Return (x, y) of the center of cell containing provided text 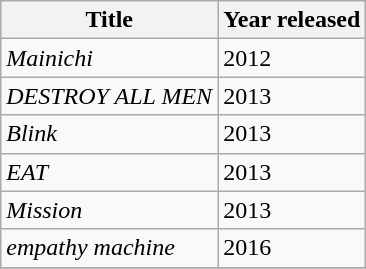
Blink (110, 134)
Year released (292, 20)
2012 (292, 58)
empathy machine (110, 248)
Mission (110, 210)
DESTROY ALL MEN (110, 96)
Mainichi (110, 58)
EAT (110, 172)
2016 (292, 248)
Title (110, 20)
